From the cell containing the given text, extract its center point as [x, y] coordinate. 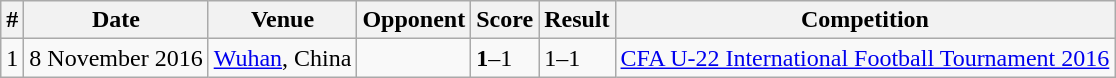
CFA U-22 International Football Tournament 2016 [865, 58]
Wuhan, China [282, 58]
Result [577, 20]
8 November 2016 [116, 58]
1 [12, 58]
Venue [282, 20]
Score [505, 20]
# [12, 20]
Competition [865, 20]
Date [116, 20]
Opponent [414, 20]
